Search for the cell housing the specified text and yield its [X, Y] center coordinate. 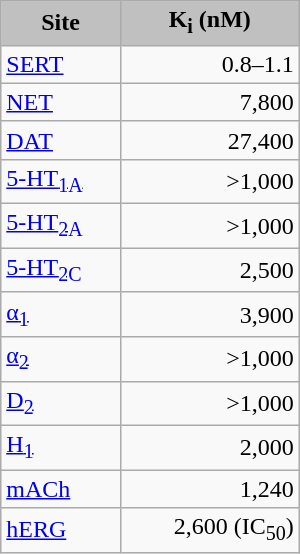
7,800 [210, 102]
SERT [61, 64]
α2 [61, 359]
5-HT1A [61, 181]
3,900 [210, 314]
H1 [61, 447]
Ki (nM) [210, 23]
2,600 (IC50) [210, 530]
1,240 [210, 489]
D2 [61, 403]
mACh [61, 489]
α1 [61, 314]
2,000 [210, 447]
0.8–1.1 [210, 64]
DAT [61, 140]
5-HT2C [61, 270]
27,400 [210, 140]
Site [61, 23]
5-HT2A [61, 226]
NET [61, 102]
hERG [61, 530]
2,500 [210, 270]
